Pinpoint the cell where the given text exists, returning its (x, y) midpoint coordinate. 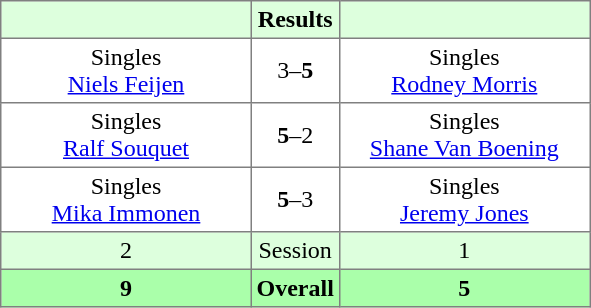
Session (295, 251)
SinglesNiels Feijen (126, 70)
5 (464, 288)
5–3 (295, 199)
SinglesJeremy Jones (464, 199)
2 (126, 251)
SinglesMika Immonen (126, 199)
Results (295, 20)
5–2 (295, 135)
SinglesRodney Morris (464, 70)
1 (464, 251)
3–5 (295, 70)
9 (126, 288)
SinglesRalf Souquet (126, 135)
SinglesShane Van Boening (464, 135)
Overall (295, 288)
